Identify which cell holds the provided text, then report its (x, y) central coordinate. 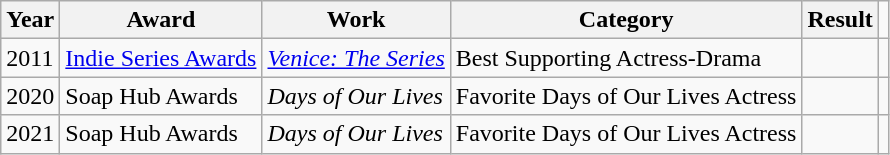
Category (626, 20)
Award (161, 20)
Work (356, 20)
Venice: The Series (356, 58)
2011 (30, 58)
Best Supporting Actress-Drama (626, 58)
2020 (30, 96)
Indie Series Awards (161, 58)
Result (840, 20)
Year (30, 20)
2021 (30, 134)
